Provide the (x, y) coordinate of the cell's center where the given text is located.  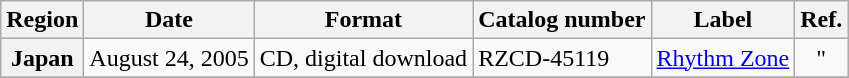
" (822, 58)
Date (169, 20)
Ref. (822, 20)
Label (723, 20)
RZCD-45119 (562, 58)
Japan (42, 58)
Rhythm Zone (723, 58)
Format (363, 20)
August 24, 2005 (169, 58)
Region (42, 20)
CD, digital download (363, 58)
Catalog number (562, 20)
